Return the (x, y) coordinate for the center point of the cell that contains the specified text.  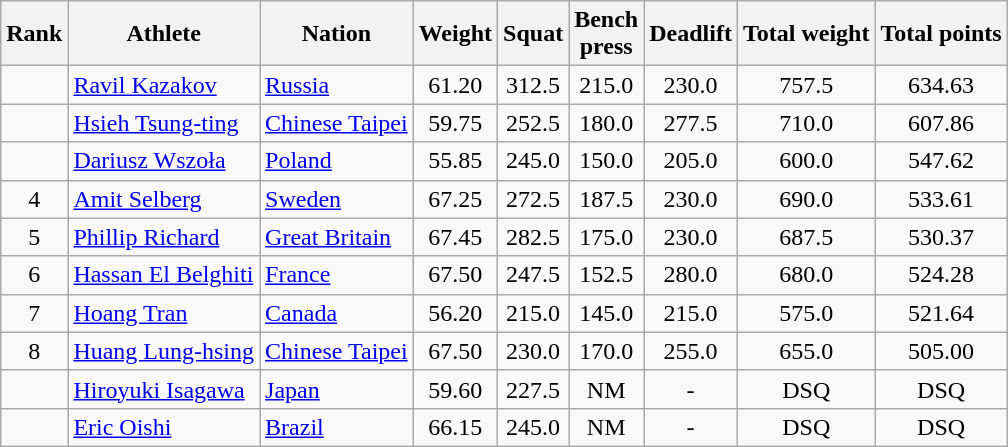
Hsieh Tsung-ting (164, 123)
Russia (337, 85)
Hoang Tran (164, 313)
Deadlift (691, 34)
547.62 (941, 161)
145.0 (606, 313)
5 (34, 237)
205.0 (691, 161)
Dariusz Wszoła (164, 161)
312.5 (534, 85)
680.0 (806, 275)
247.5 (534, 275)
170.0 (606, 351)
8 (34, 351)
690.0 (806, 199)
Squat (534, 34)
575.0 (806, 313)
66.15 (455, 427)
272.5 (534, 199)
6 (34, 275)
Japan (337, 389)
227.5 (534, 389)
Total weight (806, 34)
175.0 (606, 237)
710.0 (806, 123)
67.25 (455, 199)
56.20 (455, 313)
Amit Selberg (164, 199)
Benchpress (606, 34)
655.0 (806, 351)
634.63 (941, 85)
524.28 (941, 275)
61.20 (455, 85)
55.85 (455, 161)
Hassan El Belghiti (164, 275)
Canada (337, 313)
687.5 (806, 237)
282.5 (534, 237)
Athlete (164, 34)
Weight (455, 34)
Poland (337, 161)
59.60 (455, 389)
180.0 (606, 123)
Total points (941, 34)
Hiroyuki Isagawa (164, 389)
Nation (337, 34)
Phillip Richard (164, 237)
280.0 (691, 275)
521.64 (941, 313)
600.0 (806, 161)
150.0 (606, 161)
France (337, 275)
7 (34, 313)
Sweden (337, 199)
152.5 (606, 275)
Rank (34, 34)
252.5 (534, 123)
607.86 (941, 123)
Brazil (337, 427)
Eric Oishi (164, 427)
533.61 (941, 199)
757.5 (806, 85)
4 (34, 199)
Ravil Kazakov (164, 85)
59.75 (455, 123)
Huang Lung-hsing (164, 351)
277.5 (691, 123)
67.45 (455, 237)
255.0 (691, 351)
505.00 (941, 351)
Great Britain (337, 237)
530.37 (941, 237)
187.5 (606, 199)
